Return [X, Y] of the center of cell containing provided text 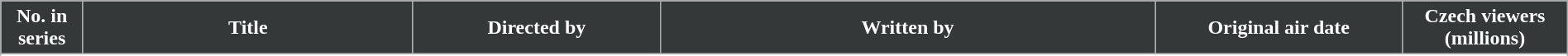
Written by [907, 28]
No. inseries [42, 28]
Czech viewers(millions) [1485, 28]
Directed by [536, 28]
Original air date [1279, 28]
Title [248, 28]
